Detect which cell encompasses the target text, then output its (X, Y) center coordinate. 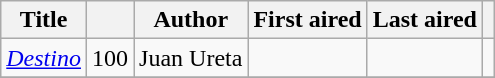
100 (110, 58)
Author (191, 20)
Last aired (424, 20)
Juan Ureta (191, 58)
Destino (44, 58)
Title (44, 20)
First aired (308, 20)
